Provide the (x, y) coordinate of the cell's center where the given text is located.  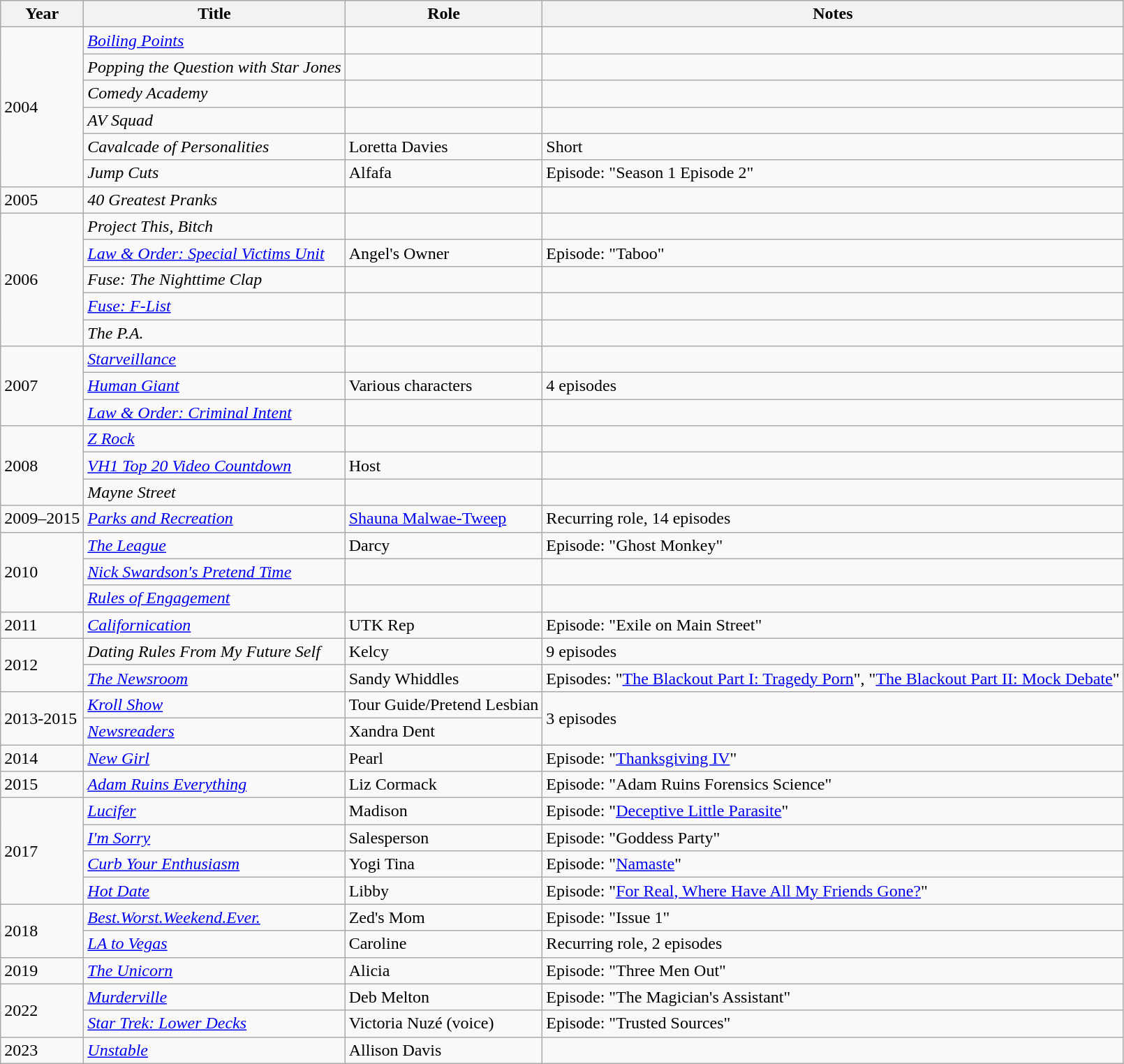
Popping the Question with Star Jones (214, 67)
2008 (42, 466)
4 episodes (833, 386)
I'm Sorry (214, 838)
Allison Davis (444, 1050)
Recurring role, 14 episodes (833, 519)
Comedy Academy (214, 94)
The Unicorn (214, 970)
Madison (444, 811)
Law & Order: Criminal Intent (214, 413)
2006 (42, 279)
Law & Order: Special Victims Unit (214, 253)
Episode: "Goddess Party" (833, 838)
Pearl (444, 758)
Episode: "Three Men Out" (833, 970)
Salesperson (444, 838)
2017 (42, 851)
Kelcy (444, 651)
Various characters (444, 386)
Episode: "Ghost Monkey" (833, 545)
2005 (42, 200)
Adam Ruins Everything (214, 785)
Episode: "Exile on Main Street" (833, 625)
40 Greatest Pranks (214, 200)
Notes (833, 14)
Mayne Street (214, 492)
2010 (42, 572)
2015 (42, 785)
Rules of Engagement (214, 598)
Star Trek: Lower Decks (214, 1024)
VH1 Top 20 Video Countdown (214, 466)
LA to Vegas (214, 944)
Recurring role, 2 episodes (833, 944)
Short (833, 147)
Zed's Mom (444, 917)
Host (444, 466)
Episodes: "The Blackout Part I: Tragedy Porn", "The Blackout Part II: Mock Debate" (833, 678)
Episode: "Thanksgiving IV" (833, 758)
Shauna Malwae-Tweep (444, 519)
Loretta Davies (444, 147)
The P.A. (214, 333)
Alfafa (444, 173)
Unstable (214, 1050)
Jump Cuts (214, 173)
Title (214, 14)
2018 (42, 931)
Z Rock (214, 439)
2004 (42, 107)
Deb Melton (444, 997)
Kroll Show (214, 704)
The Newsroom (214, 678)
2012 (42, 665)
Hot Date (214, 891)
Episode: "Deceptive Little Parasite" (833, 811)
Episode: "Trusted Sources" (833, 1024)
Cavalcade of Personalities (214, 147)
Parks and Recreation (214, 519)
Episode: "Namaste" (833, 864)
3 episodes (833, 718)
Fuse: F-List (214, 306)
Victoria Nuzé (voice) (444, 1024)
Project This, Bitch (214, 226)
Alicia (444, 970)
Liz Cormack (444, 785)
2014 (42, 758)
Fuse: The Nighttime Clap (214, 279)
2007 (42, 386)
2023 (42, 1050)
Sandy Whiddles (444, 678)
New Girl (214, 758)
UTK Rep (444, 625)
Lucifer (214, 811)
2009–2015 (42, 519)
AV Squad (214, 120)
Darcy (444, 545)
Starveillance (214, 360)
Newsreaders (214, 731)
Dating Rules From My Future Self (214, 651)
Curb Your Enthusiasm (214, 864)
Episode: "For Real, Where Have All My Friends Gone?" (833, 891)
2022 (42, 1010)
Episode: "The Magician's Assistant" (833, 997)
Episode: "Issue 1" (833, 917)
2011 (42, 625)
Californication (214, 625)
Best.Worst.Weekend.Ever. (214, 917)
Episode: "Taboo" (833, 253)
Libby (444, 891)
Angel's Owner (444, 253)
Year (42, 14)
Human Giant (214, 386)
The League (214, 545)
Episode: "Season 1 Episode 2" (833, 173)
Role (444, 14)
Yogi Tina (444, 864)
Episode: "Adam Ruins Forensics Science" (833, 785)
Caroline (444, 944)
2013-2015 (42, 718)
Nick Swardson's Pretend Time (214, 572)
Tour Guide/Pretend Lesbian (444, 704)
Xandra Dent (444, 731)
9 episodes (833, 651)
Boiling Points (214, 40)
Murderville (214, 997)
2019 (42, 970)
